Capture the cell that displays the provided text and extract its (X, Y) central coordinate. 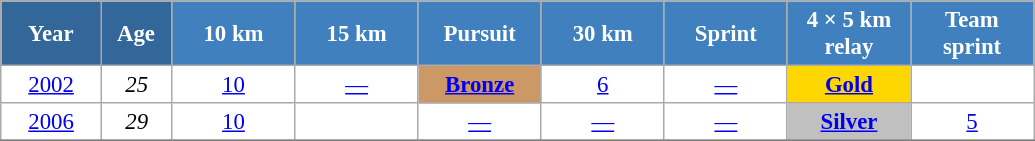
Gold (848, 85)
Team sprint (972, 34)
2002 (52, 85)
Silver (848, 122)
Age (136, 34)
15 km (356, 34)
5 (972, 122)
29 (136, 122)
Year (52, 34)
Sprint (726, 34)
Pursuit (480, 34)
Bronze (480, 85)
6 (602, 85)
30 km (602, 34)
10 km (234, 34)
2006 (52, 122)
4 × 5 km relay (848, 34)
25 (136, 85)
